Scan for the cell matching the given text and deliver its (x, y) coordinate at center. 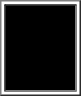
MI 5322 (40, 48)
